Extract the [X, Y] coordinate from the center of the cell holding the provided text.  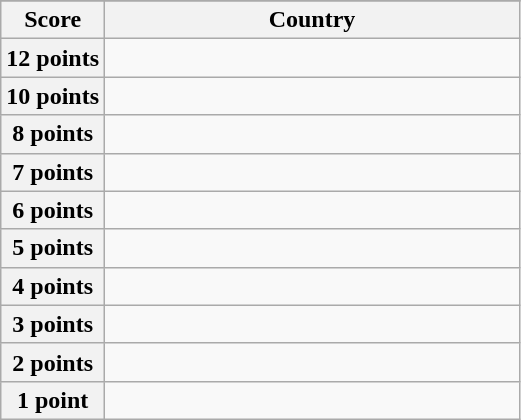
Score [53, 20]
3 points [53, 324]
2 points [53, 362]
4 points [53, 286]
12 points [53, 58]
10 points [53, 96]
5 points [53, 248]
7 points [53, 172]
Country [312, 20]
1 point [53, 400]
6 points [53, 210]
8 points [53, 134]
